Search for the cell housing the specified text and yield its [x, y] center coordinate. 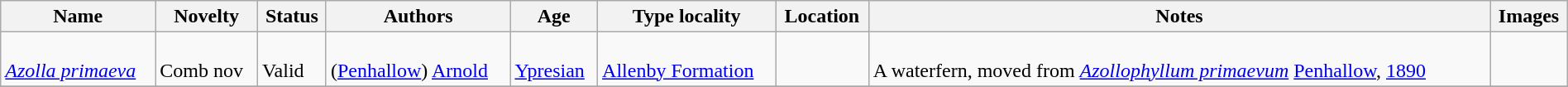
Location [822, 17]
Ypresian [554, 60]
Name [78, 17]
Allenby Formation [686, 60]
Authors [418, 17]
Type locality [686, 17]
Valid [291, 60]
Novelty [207, 17]
A waterfern, moved from Azollophyllum primaevum Penhallow, 1890 [1179, 60]
Age [554, 17]
Azolla primaeva [78, 60]
(Penhallow) Arnold [418, 60]
Notes [1179, 17]
Comb nov [207, 60]
Status [291, 17]
Images [1528, 17]
